Search for the cell housing the specified text and yield its [x, y] center coordinate. 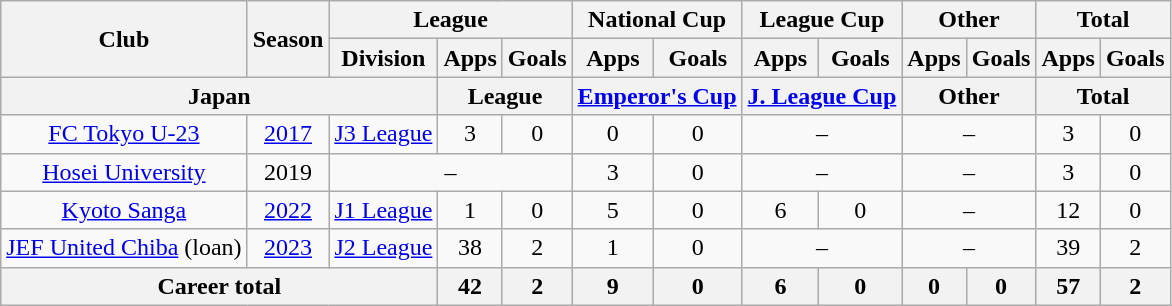
League Cup [822, 20]
12 [1068, 210]
Club [124, 39]
2019 [288, 172]
Season [288, 39]
Career total [220, 286]
J1 League [384, 210]
Emperor's Cup [657, 96]
Kyoto Sanga [124, 210]
5 [613, 210]
9 [613, 286]
JEF United Chiba (loan) [124, 248]
National Cup [657, 20]
J. League Cup [822, 96]
42 [470, 286]
Division [384, 58]
2017 [288, 134]
2023 [288, 248]
J2 League [384, 248]
38 [470, 248]
J3 League [384, 134]
39 [1068, 248]
FC Tokyo U-23 [124, 134]
57 [1068, 286]
Hosei University [124, 172]
Japan [220, 96]
2022 [288, 210]
